For the text-containing cell, return its midpoint in (x, y) coordinate format. 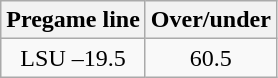
Over/under (210, 20)
LSU –19.5 (74, 58)
Pregame line (74, 20)
60.5 (210, 58)
